Determine the [X, Y] coordinate at the center of the cell enclosing the given text.  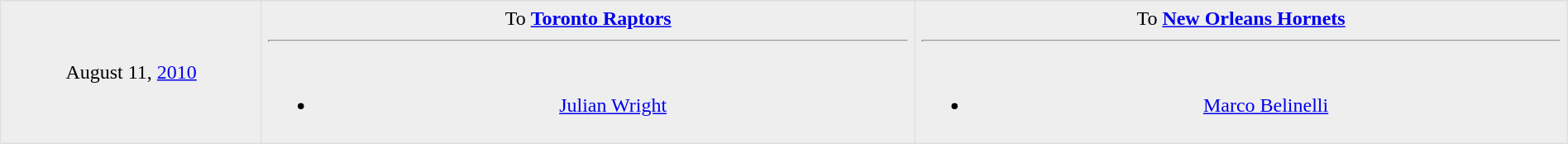
To New Orleans Hornets Marco Belinelli [1241, 72]
August 11, 2010 [131, 72]
To Toronto Raptors Julian Wright [587, 72]
